Find where the given text appears and provide that cell's center as (x, y) coordinate. 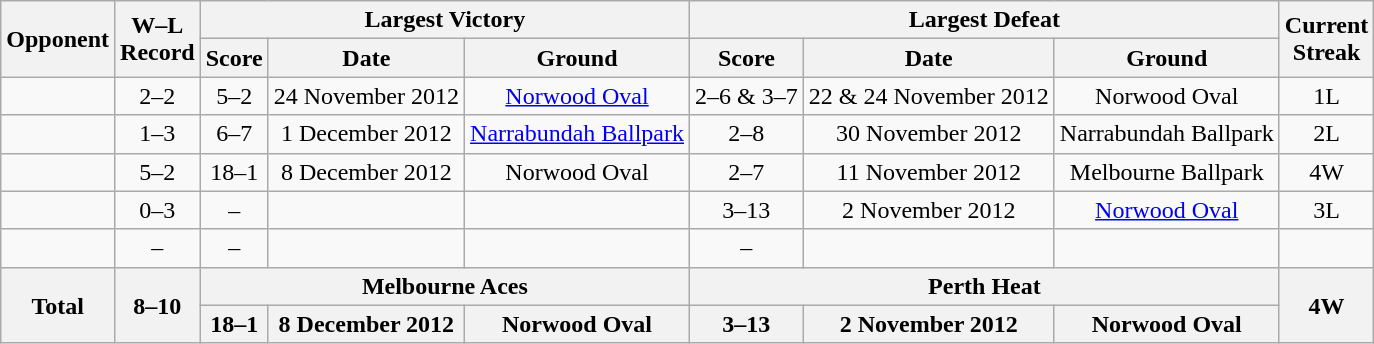
2–7 (747, 172)
Largest Defeat (985, 20)
2–6 & 3–7 (747, 96)
2–8 (747, 134)
0–3 (158, 210)
Total (58, 305)
Opponent (58, 39)
W–LRecord (158, 39)
1 December 2012 (366, 134)
24 November 2012 (366, 96)
Largest Victory (444, 20)
8–10 (158, 305)
3L (1326, 210)
Melbourne Aces (444, 286)
1L (1326, 96)
Melbourne Ballpark (1166, 172)
2L (1326, 134)
11 November 2012 (928, 172)
1–3 (158, 134)
CurrentStreak (1326, 39)
22 & 24 November 2012 (928, 96)
30 November 2012 (928, 134)
2–2 (158, 96)
6–7 (234, 134)
Perth Heat (985, 286)
